Identify which cell holds the provided text, then report its [X, Y] central coordinate. 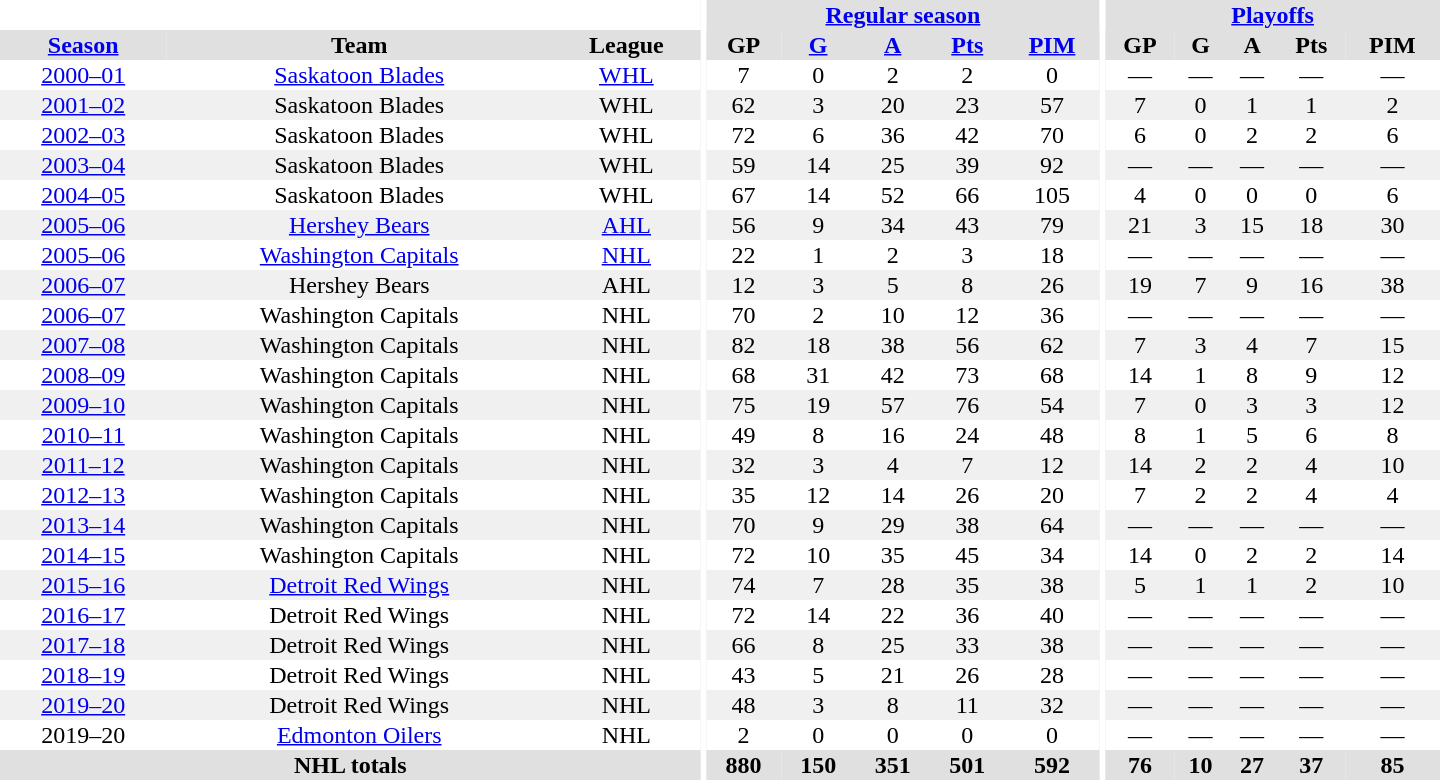
37 [1312, 765]
2014–15 [83, 555]
Playoffs [1272, 15]
2010–11 [83, 435]
64 [1052, 525]
82 [744, 345]
92 [1052, 165]
592 [1052, 765]
59 [744, 165]
105 [1052, 195]
2017–18 [83, 645]
79 [1052, 225]
73 [968, 375]
2001–02 [83, 105]
Team [359, 45]
23 [968, 105]
League [626, 45]
2000–01 [83, 75]
2013–14 [83, 525]
31 [818, 375]
27 [1252, 765]
2016–17 [83, 615]
2008–09 [83, 375]
33 [968, 645]
74 [744, 585]
501 [968, 765]
Season [83, 45]
Regular season [902, 15]
880 [744, 765]
75 [744, 405]
2011–12 [83, 465]
351 [892, 765]
24 [968, 435]
2004–05 [83, 195]
2003–04 [83, 165]
2012–13 [83, 495]
2002–03 [83, 135]
54 [1052, 405]
2018–19 [83, 675]
11 [968, 705]
2015–16 [83, 585]
85 [1392, 765]
45 [968, 555]
29 [892, 525]
49 [744, 435]
2007–08 [83, 345]
Edmonton Oilers [359, 735]
52 [892, 195]
2009–10 [83, 405]
150 [818, 765]
39 [968, 165]
40 [1052, 615]
30 [1392, 225]
NHL totals [350, 765]
67 [744, 195]
